Capture the cell that displays the provided text and extract its (x, y) central coordinate. 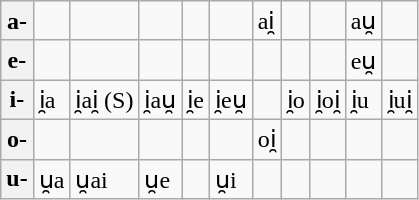
i̯eu̯ (230, 100)
u̯a (52, 179)
i̯ui̯ (400, 100)
i- (17, 100)
i̯u (364, 100)
i̯o (296, 100)
o- (17, 139)
u̯e (160, 179)
oi̯ (266, 139)
i̯e (196, 100)
i̯au̯ (160, 100)
i̯a (52, 100)
u̯ai (104, 179)
e- (17, 60)
i̯ai̯ (S) (104, 100)
eu̯ (364, 60)
au̯ (364, 21)
a- (17, 21)
u̯i (230, 179)
u- (17, 179)
i̯oi̯ (328, 100)
ai̯ (266, 21)
